Extract the [X, Y] coordinate from the center of the cell holding the provided text.  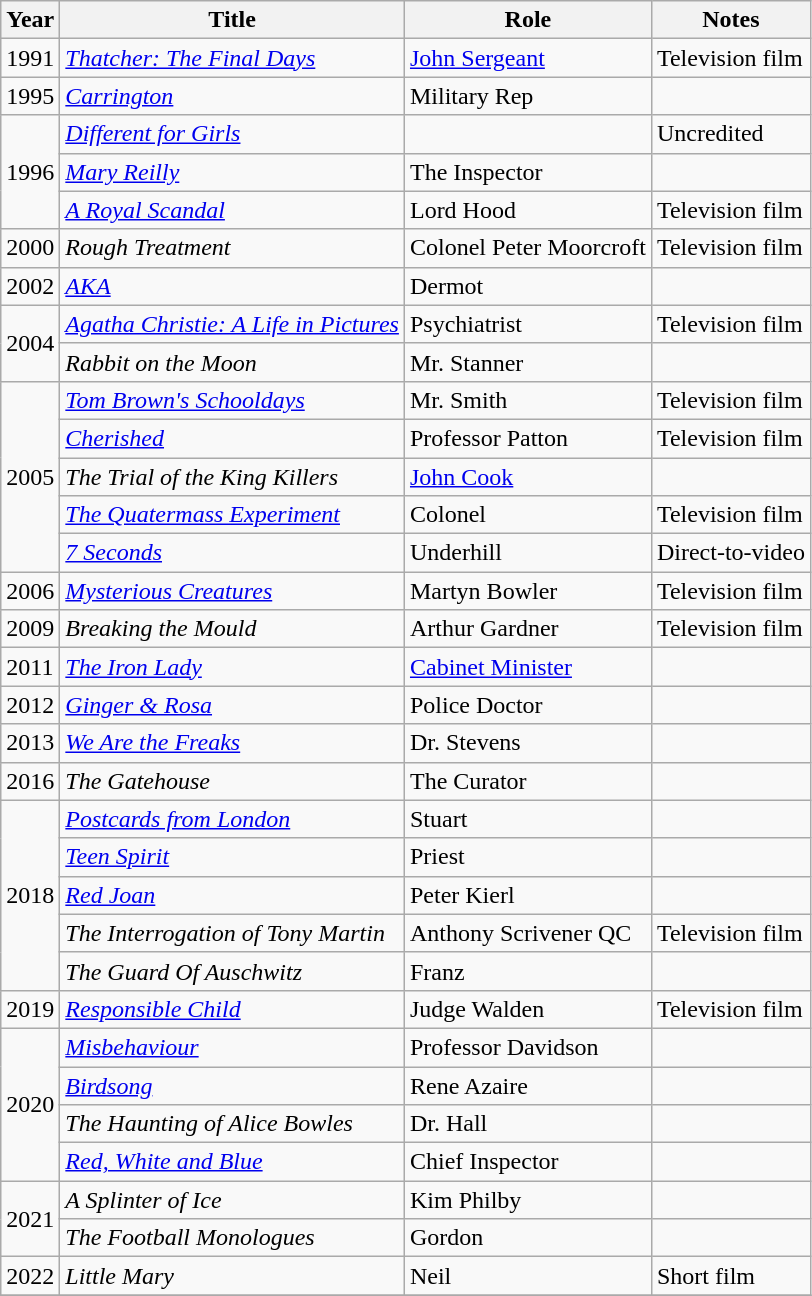
Thatcher: The Final Days [232, 58]
Short film [730, 1276]
Martyn Bowler [528, 591]
2020 [30, 1104]
2011 [30, 667]
1996 [30, 172]
Mysterious Creatures [232, 591]
2000 [30, 248]
John Cook [528, 477]
Cherished [232, 438]
A Splinter of Ice [232, 1200]
Lord Hood [528, 210]
Colonel [528, 515]
Underhill [528, 553]
Peter Kierl [528, 895]
2021 [30, 1219]
Agatha Christie: A Life in Pictures [232, 324]
Rene Azaire [528, 1085]
Professor Davidson [528, 1047]
AKA [232, 286]
The Gatehouse [232, 781]
Franz [528, 971]
Direct-to-video [730, 553]
2022 [30, 1276]
Anthony Scrivener QC [528, 933]
Rough Treatment [232, 248]
Neil [528, 1276]
Uncredited [730, 134]
2006 [30, 591]
Mary Reilly [232, 172]
We Are the Freaks [232, 743]
Dr. Stevens [528, 743]
2002 [30, 286]
Title [232, 20]
Rabbit on the Moon [232, 362]
Cabinet Minister [528, 667]
Mr. Smith [528, 400]
Judge Walden [528, 1009]
The Iron Lady [232, 667]
Misbehaviour [232, 1047]
Notes [730, 20]
Red Joan [232, 895]
Dermot [528, 286]
Dr. Hall [528, 1124]
The Interrogation of Tony Martin [232, 933]
2005 [30, 476]
The Guard Of Auschwitz [232, 971]
Carrington [232, 96]
2004 [30, 343]
The Inspector [528, 172]
2009 [30, 629]
Ginger & Rosa [232, 705]
Different for Girls [232, 134]
Priest [528, 857]
The Haunting of Alice Bowles [232, 1124]
2016 [30, 781]
7 Seconds [232, 553]
Red, White and Blue [232, 1162]
Birdsong [232, 1085]
Psychiatrist [528, 324]
2013 [30, 743]
Responsible Child [232, 1009]
Professor Patton [528, 438]
The Trial of the King Killers [232, 477]
Police Doctor [528, 705]
Mr. Stanner [528, 362]
Postcards from London [232, 819]
Military Rep [528, 96]
2012 [30, 705]
A Royal Scandal [232, 210]
The Quatermass Experiment [232, 515]
Colonel Peter Moorcroft [528, 248]
Stuart [528, 819]
2018 [30, 895]
Kim Philby [528, 1200]
Little Mary [232, 1276]
Tom Brown's Schooldays [232, 400]
Arthur Gardner [528, 629]
Chief Inspector [528, 1162]
Breaking the Mould [232, 629]
1995 [30, 96]
The Curator [528, 781]
Role [528, 20]
2019 [30, 1009]
Year [30, 20]
Teen Spirit [232, 857]
Gordon [528, 1238]
John Sergeant [528, 58]
1991 [30, 58]
The Football Monologues [232, 1238]
